Capture the cell that displays the provided text and extract its [x, y] central coordinate. 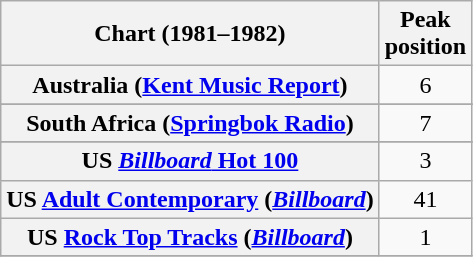
US Billboard Hot 100 [190, 161]
South Africa (Springbok Radio) [190, 123]
1 [425, 237]
US Adult Contemporary (Billboard) [190, 199]
7 [425, 123]
3 [425, 161]
Peakposition [425, 34]
41 [425, 199]
Australia (Kent Music Report) [190, 85]
US Rock Top Tracks (Billboard) [190, 237]
Chart (1981–1982) [190, 34]
6 [425, 85]
